Search for the cell housing the specified text and yield its [x, y] center coordinate. 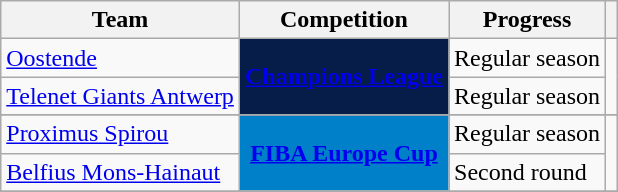
Team [120, 20]
Belfius Mons-Hainaut [120, 172]
Oostende [120, 58]
FIBA Europe Cup [344, 153]
Telenet Giants Antwerp [120, 96]
Second round [528, 172]
Progress [528, 20]
Competition [344, 20]
Champions League [344, 77]
Proximus Spirou [120, 134]
